Identify which cell holds the provided text, then report its [x, y] central coordinate. 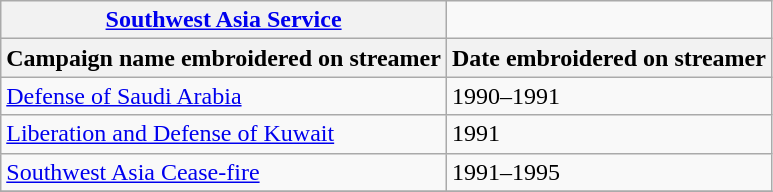
Southwest Asia Service [224, 20]
Defense of Saudi Arabia [224, 96]
1991 [608, 134]
Date embroidered on streamer [608, 58]
1991–1995 [608, 172]
Liberation and Defense of Kuwait [224, 134]
Campaign name embroidered on streamer [224, 58]
Southwest Asia Cease-fire [224, 172]
1990–1991 [608, 96]
